Detect which cell encompasses the target text, then output its [x, y] center coordinate. 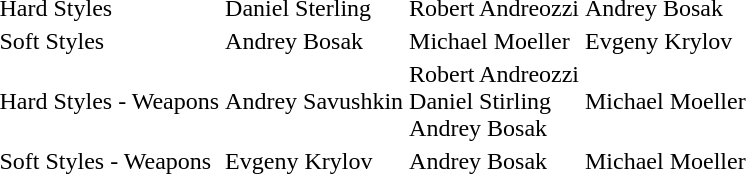
Robert Andreozzi Daniel Stirling Andrey Bosak [494, 101]
Andrey Savushkin [314, 101]
Michael Moeller [494, 41]
Andrey Bosak [314, 41]
